Find where the given text appears and provide that cell's center as [x, y] coordinate. 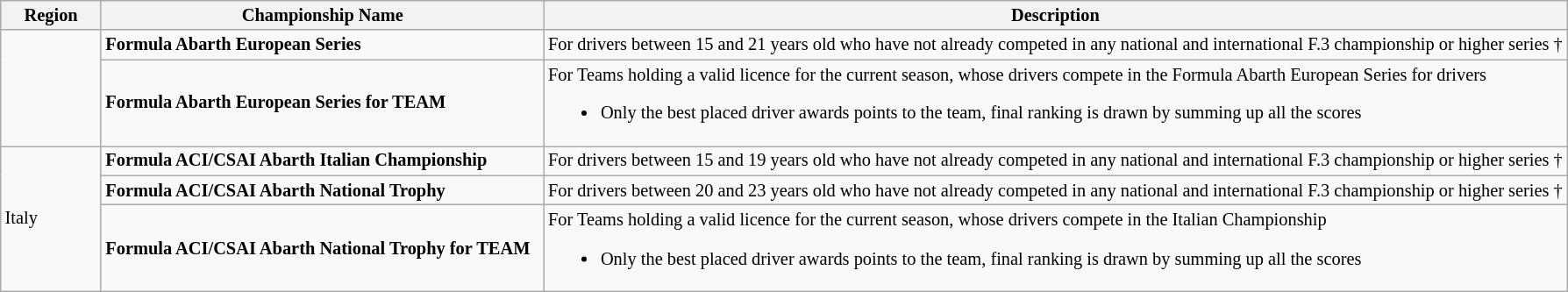
Formula ACI/CSAI Abarth Italian Championship [323, 160]
Region [51, 15]
For drivers between 15 and 21 years old who have not already competed in any national and international F.3 championship or higher series † [1056, 45]
Formula ACI/CSAI Abarth National Trophy for TEAM [323, 247]
For drivers between 20 and 23 years old who have not already competed in any national and international F.3 championship or higher series † [1056, 190]
Formula Abarth European Series [323, 45]
Formula Abarth European Series for TEAM [323, 103]
For drivers between 15 and 19 years old who have not already competed in any national and international F.3 championship or higher series † [1056, 160]
Championship Name [323, 15]
Description [1056, 15]
Italy [51, 218]
Formula ACI/CSAI Abarth National Trophy [323, 190]
